From the cell containing the given text, extract its center point as (X, Y) coordinate. 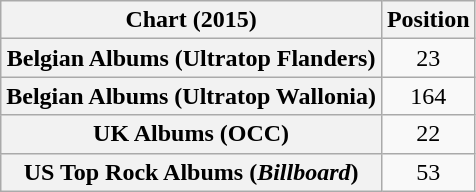
UK Albums (OCC) (192, 134)
164 (428, 96)
23 (428, 58)
53 (428, 172)
Chart (2015) (192, 20)
22 (428, 134)
Belgian Albums (Ultratop Wallonia) (192, 96)
Position (428, 20)
Belgian Albums (Ultratop Flanders) (192, 58)
US Top Rock Albums (Billboard) (192, 172)
